Extract the [X, Y] coordinate from the center of the cell holding the provided text.  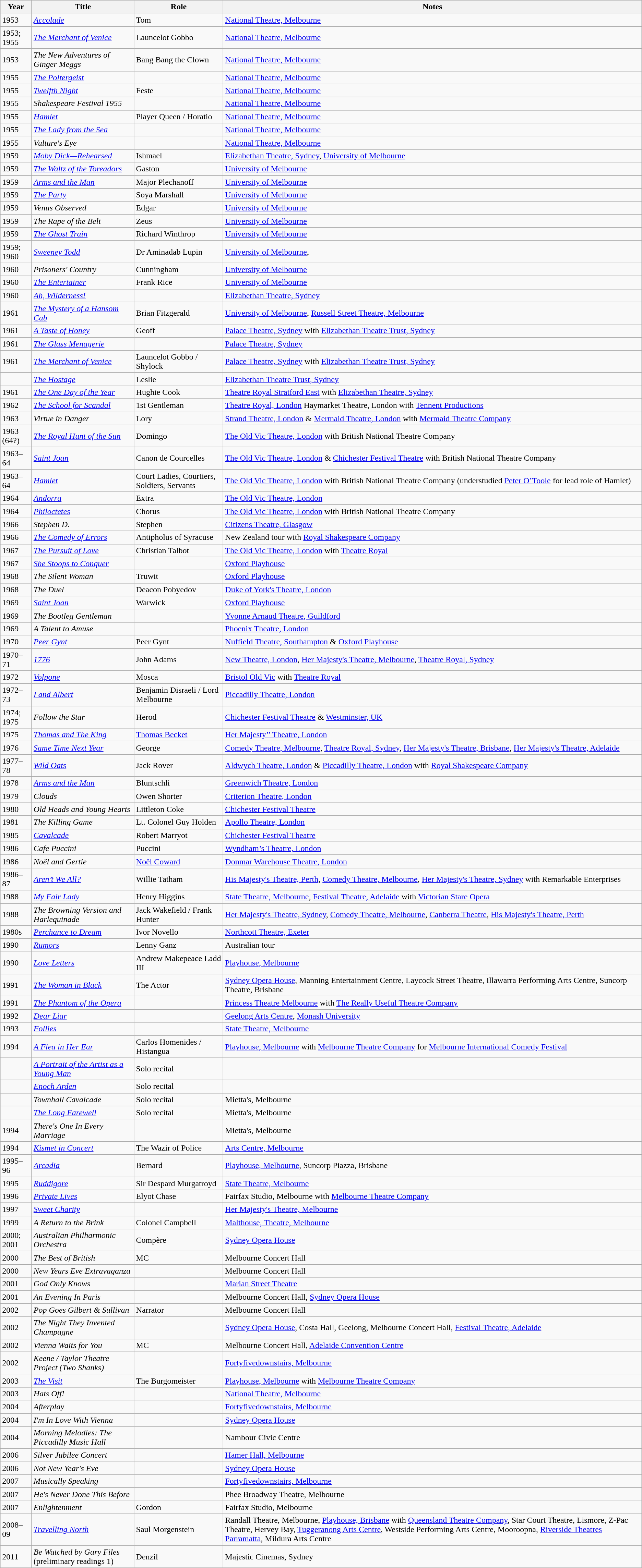
Criterion Theatre, London [432, 796]
Pop Goes Gilbert & Sullivan [83, 1310]
Fairfax Studio, Melbourne [432, 1507]
Court Ladies, Courtiers, Soldiers, Servants [179, 481]
Follies [83, 1029]
The Hostage [83, 379]
An Evening In Paris [83, 1297]
Old Heads and Young Hearts [83, 809]
Playhouse, Melbourne with Melbourne Theatre Company for Melbourne International Comedy Festival [432, 1047]
Willie Tatham [179, 879]
The Poltergeist [83, 77]
A Taste of Honey [83, 331]
1997 [16, 1210]
Christian Talbot [179, 550]
A Talent to Amuse [83, 629]
Bang Bang the Clown [179, 60]
Perchance to Dream [83, 932]
Sydney Opera House, Costa Hall, Geelong, Melbourne Concert Hall, Festival Theatre, Adelaide [432, 1328]
My Fair Lady [83, 897]
2000; 2001 [16, 1240]
Soya Marshall [179, 195]
Duke of York's Theatre, London [432, 589]
1953; 1955 [16, 38]
1972 [16, 677]
The Old Vic Theatre, London with Theatre Royal [432, 550]
Afterplay [83, 1407]
Littleton Coke [179, 809]
Sir Despard Murgatroyd [179, 1183]
1975 [16, 735]
Melbourne Concert Hall, Sydney Opera House [432, 1297]
Antipholus of Syracuse [179, 537]
Colonel Campbell [179, 1223]
Playhouse, Melbourne, Suncorp Piazza, Brisbane [432, 1165]
She Stoops to Conquer [83, 563]
Thomas and The King [83, 735]
Clouds [83, 796]
Phoenix Theatre, London [432, 629]
Shakespeare Festival 1955 [83, 104]
1959; 1960 [16, 252]
Elizabethan Theatre Trust, Sydney [432, 379]
1976 [16, 748]
1978 [16, 783]
Player Queen / Horatio [179, 117]
Phee Broadway Theatre, Melbourne [432, 1494]
Dear Liar [83, 1016]
Sweet Charity [83, 1210]
A Return to the Brink [83, 1223]
New Zealand tour with Royal Shakespeare Company [432, 537]
Elyot Chase [179, 1196]
Role [179, 7]
Geoff [179, 331]
The Bootleg Gentleman [83, 616]
Keene / Taylor Theatre Project (Two Shanks) [83, 1363]
Feste [179, 90]
Notes [432, 7]
Accolade [83, 20]
New Years Eve Extravaganza [83, 1271]
The Royal Hunt of the Sun [83, 436]
Strand Theatre, London & Mermaid Theatre, London with Mermaid Theatre Company [432, 418]
Bernard [179, 1165]
The Rape of the Belt [83, 221]
Cavalcade [83, 835]
The Killing Game [83, 822]
Playhouse, Melbourne with Melbourne Theatre Company [432, 1381]
State Theatre, Melbourne, Festival Theatre, Adelaide with Victorian Stare Opera [432, 897]
Aldwych Theatre, London & Piccadilly Theatre, London with Royal Shakespeare Company [432, 766]
Ah, Wilderness! [83, 295]
Her Majesty’’ Theatre, London [432, 735]
The Duel [83, 589]
The Old Vic Theatre, London with British National Theatre Company (understudied Peter O’Toole for lead role of Hamlet) [432, 481]
Venus Observed [83, 208]
Majestic Cinemas, Sydney [432, 1557]
1970 [16, 642]
He's Never Done This Before [83, 1494]
Truwit [179, 576]
Playhouse, Melbourne [432, 963]
The Lady from the Sea [83, 130]
The Waltz of the Toreadors [83, 169]
Year [16, 7]
Domingo [179, 436]
Theatre Royal Stratford East with Elizabethan Theatre, Sydney [432, 392]
Frank Rice [179, 282]
Fairfax Studio, Melbourne with Melbourne Theatre Company [432, 1196]
Stephen [179, 524]
The Pursuit of Love [83, 550]
Twelfth Night [83, 90]
The Old Vic Theatre, London [432, 498]
The Browning Version and Harlequinade [83, 914]
Carlos Homenides / Histangua [179, 1047]
His Majesty's Theatre, Perth, Comedy Theatre, Melbourne, Her Majesty's Theatre, Sydney with Remarkable Enterprises [432, 879]
Nuffield Theatre, Southampton & Oxford Playhouse [432, 642]
Her Majesty's Theatre, Melbourne [432, 1210]
Bristol Old Vic with Theatre Royal [432, 677]
Denzil [179, 1557]
I and Albert [83, 695]
Nambour Civic Centre [432, 1437]
Tom [179, 20]
Sweeney Todd [83, 252]
University of Melbourne, Russell Street Theatre, Melbourne [432, 313]
1995–96 [16, 1165]
John Adams [179, 659]
Philoctetes [83, 511]
Ruddigore [83, 1183]
Yvonne Arnaud Theatre, Guildford [432, 616]
1993 [16, 1029]
Richard Winthrop [179, 234]
Andorra [83, 498]
Henry Higgins [179, 897]
Townhall Cavalcade [83, 1099]
Canon de Courcelles [179, 459]
Be Watched by Gary Files (preliminary readings 1) [83, 1557]
Lt. Colonel Guy Holden [179, 822]
Saul Morgenstein [179, 1530]
The Visit [83, 1381]
Northcott Theatre, Exeter [432, 932]
Edgar [179, 208]
Compère [179, 1240]
1977–78 [16, 766]
Comedy Theatre, Melbourne, Theatre Royal, Sydney, Her Majesty's Theatre, Brisbane, Her Majesty's Theatre, Adelaide [432, 748]
Lory [179, 418]
Deacon Pobyedov [179, 589]
Apollo Theatre, London [432, 822]
Citizens Theatre, Glasgow [432, 524]
The Long Farewell [83, 1113]
Dr Aminadab Lupin [179, 252]
New Theatre, London, Her Majesty's Theatre, Melbourne, Theatre Royal, Sydney [432, 659]
1963 [16, 418]
Herod [179, 717]
The Woman in Black [83, 985]
Narrator [179, 1310]
Major Plechanoff [179, 182]
The Entertainer [83, 282]
Volpone [83, 677]
Vienna Waits for You [83, 1345]
Warwick [179, 603]
The Old Vic Theatre, London & Chichester Festival Theatre with British National Theatre Company [432, 459]
Enlightenment [83, 1507]
Australian tour [432, 945]
1981 [16, 822]
The Comedy of Errors [83, 537]
Ivor Novello [179, 932]
1974; 1975 [16, 717]
The Wazir of Police [179, 1148]
Princess Theatre Melbourne with The Really Useful Theatre Company [432, 1003]
Love Letters [83, 963]
The Ghost Train [83, 234]
Hats Off! [83, 1394]
Moby Dick—Rehearsed [83, 156]
The New Adventures of Ginger Meggs [83, 60]
Travelling North [83, 1530]
Silver Jubilee Concert [83, 1455]
Puccini [179, 848]
1992 [16, 1016]
Gaston [179, 169]
The One Day of the Year [83, 392]
Lenny Ganz [179, 945]
Greenwich Theatre, London [432, 783]
Elizabethan Theatre, Sydney, University of Melbourne [432, 156]
Launcelot Gobbo / Shylock [179, 361]
Jack Wakefield / Frank Hunter [179, 914]
God Only Knows [83, 1284]
George [179, 748]
The Glass Menagerie [83, 344]
The Mystery of a Hansom Cab [83, 313]
Not New Year's Eve [83, 1468]
Mosca [179, 677]
2011 [16, 1557]
Private Lives [83, 1196]
1st Gentleman [179, 405]
The Best of British [83, 1258]
A Flea in Her Ear [83, 1047]
Theatre Royal, London Haymarket Theatre, London with Tennent Productions [432, 405]
Launcelot Gobbo [179, 38]
Owen Shorter [179, 796]
Benjamin Disraeli / Lord Melbourne [179, 695]
Andrew Makepeace Ladd III [179, 963]
Cunningham [179, 269]
Her Majesty's Theatre, Sydney, Comedy Theatre, Melbourne, Canberra Theatre, His Majesty's Theatre, Perth [432, 914]
Thomas Becket [179, 735]
Malthouse, Theatre, Melbourne [432, 1223]
Vulture's Eye [83, 143]
I'm In Love With Vienna [83, 1420]
Elizabethan Theatre, Sydney [432, 295]
Follow the Star [83, 717]
The School for Scandal [83, 405]
Donmar Warehouse Theatre, London [432, 861]
Brian Fitzgerald [179, 313]
1970–71 [16, 659]
Sydney Opera House, Manning Entertainment Centre, Laycock Street Theatre, Illawarra Performing Arts Centre, Suncorp Theatre, Brisbane [432, 985]
1963 (64?) [16, 436]
Title [83, 7]
Arts Centre, Melbourne [432, 1148]
Geelong Arts Centre, Monash University [432, 1016]
1996 [16, 1196]
1999 [16, 1223]
Same Time Next Year [83, 748]
A Portrait of the Artist as a Young Man [83, 1069]
1962 [16, 405]
Prisoners' Country [83, 269]
Morning Melodies: The Piccadilly Music Hall [83, 1437]
Chorus [179, 511]
1980 [16, 809]
Wild Oats [83, 766]
Piccadilly Theatre, London [432, 695]
Virtue in Danger [83, 418]
The Night They Invented Champagne [83, 1328]
1972–73 [16, 695]
Enoch Arden [83, 1086]
Aren’t We All? [83, 879]
Arcadia [83, 1165]
Leslie [179, 379]
Palace Theatre, Sydney [432, 344]
The Phantom of the Opera [83, 1003]
Hamer Hall, Melbourne [432, 1455]
Rumors [83, 945]
1980s [16, 932]
Jack Rover [179, 766]
1986–87 [16, 879]
1776 [83, 659]
Noël and Gertie [83, 861]
Melbourne Concert Hall, Adelaide Convention Centre [432, 1345]
1985 [16, 835]
Australian Philharmonic Orchestra [83, 1240]
The Burgomeister [179, 1381]
2008–09 [16, 1530]
The Party [83, 195]
Hughie Cook [179, 392]
Chichester Festival Theatre & Westminster, UK [432, 717]
Cafe Puccini [83, 848]
Zeus [179, 221]
The Silent Woman [83, 576]
Extra [179, 498]
Wyndham’s Theatre, London [432, 848]
Musically Speaking [83, 1481]
Noël Coward [179, 861]
Kismet in Concert [83, 1148]
Robert Marryot [179, 835]
1995 [16, 1183]
Ishmael [179, 156]
Marian Street Theatre [432, 1284]
Stephen D. [83, 524]
There's One In Every Marriage [83, 1130]
The Actor [179, 985]
1979 [16, 796]
Gordon [179, 1507]
Bluntschli [179, 783]
University of Melbourne, [432, 252]
